Capture the cell that displays the provided text and extract its [X, Y] central coordinate. 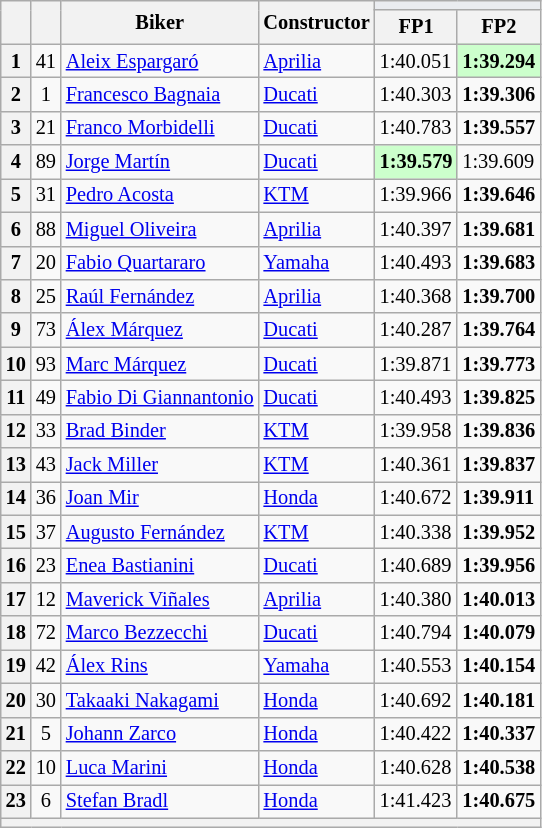
31 [46, 195]
1:39.294 [498, 61]
1:40.051 [416, 61]
1:39.952 [498, 532]
Francesco Bagnaia [160, 94]
Raúl Fernández [160, 296]
1:40.692 [416, 700]
13 [16, 465]
33 [46, 431]
Luca Marini [160, 767]
1:39.911 [498, 498]
16 [16, 565]
1:39.871 [416, 364]
1:40.675 [498, 801]
19 [16, 666]
17 [16, 599]
1:40.380 [416, 599]
93 [46, 364]
1:40.287 [416, 330]
1:39.609 [498, 162]
1:39.683 [498, 263]
15 [16, 532]
Jorge Martín [160, 162]
1:39.825 [498, 397]
Franco Morbidelli [160, 128]
1:40.338 [416, 532]
Pedro Acosta [160, 195]
Jack Miller [160, 465]
Joan Mir [160, 498]
7 [16, 263]
1:39.837 [498, 465]
1:40.422 [416, 734]
1:39.773 [498, 364]
3 [16, 128]
1:40.368 [416, 296]
1:39.557 [498, 128]
1:40.672 [416, 498]
1:40.337 [498, 734]
43 [46, 465]
1:39.958 [416, 431]
FP2 [498, 27]
1:39.646 [498, 195]
Johann Zarco [160, 734]
Enea Bastianini [160, 565]
Biker [160, 22]
14 [16, 498]
30 [46, 700]
4 [16, 162]
Marc Márquez [160, 364]
Marco Bezzecchi [160, 633]
1:39.306 [498, 94]
Miguel Oliveira [160, 229]
1:40.689 [416, 565]
1:40.013 [498, 599]
Takaaki Nakagami [160, 700]
Maverick Viñales [160, 599]
Augusto Fernández [160, 532]
73 [46, 330]
1:39.836 [498, 431]
22 [16, 767]
42 [46, 666]
8 [16, 296]
1:39.681 [498, 229]
1:40.079 [498, 633]
72 [46, 633]
Álex Rins [160, 666]
11 [16, 397]
Stefan Bradl [160, 801]
1:40.628 [416, 767]
1:40.181 [498, 700]
1:41.423 [416, 801]
1:39.579 [416, 162]
88 [46, 229]
9 [16, 330]
49 [46, 397]
89 [46, 162]
1:39.966 [416, 195]
41 [46, 61]
Brad Binder [160, 431]
1:40.794 [416, 633]
18 [16, 633]
1:39.700 [498, 296]
37 [46, 532]
Fabio Di Giannantonio [160, 397]
25 [46, 296]
Aleix Espargaró [160, 61]
1:40.397 [416, 229]
Álex Márquez [160, 330]
Constructor [317, 22]
2 [16, 94]
Fabio Quartararo [160, 263]
1:40.783 [416, 128]
1:40.361 [416, 465]
1:40.303 [416, 94]
1:40.154 [498, 666]
36 [46, 498]
1:39.956 [498, 565]
1:40.538 [498, 767]
1:40.553 [416, 666]
1:39.764 [498, 330]
FP1 [416, 27]
